Extract the [X, Y] coordinate from the center of the cell holding the provided text.  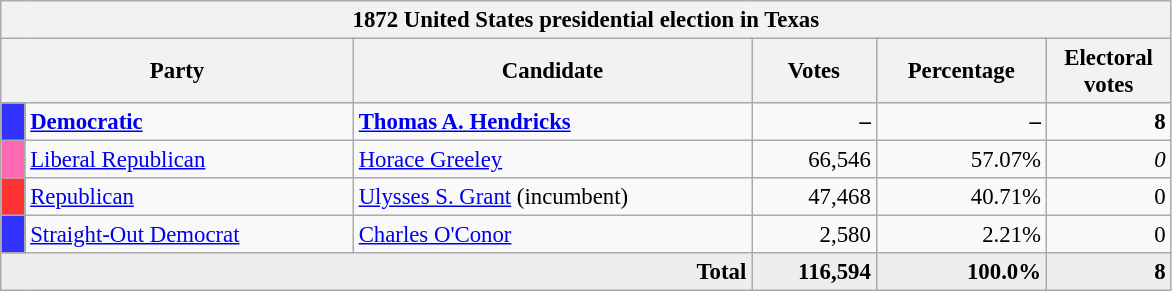
57.07% [961, 160]
47,468 [814, 197]
Percentage [961, 72]
Candidate [552, 72]
Ulysses S. Grant (incumbent) [552, 197]
Liberal Republican [189, 160]
8 [1108, 122]
Electoral votes [1108, 72]
1872 United States presidential election in Texas [586, 20]
Thomas A. Hendricks [552, 122]
Republican [189, 197]
Horace Greeley [552, 160]
2.21% [961, 235]
Straight-Out Democrat [189, 235]
Party [178, 72]
Democratic [189, 122]
Charles O'Conor [552, 235]
2,580 [814, 235]
40.71% [961, 197]
66,546 [814, 160]
Votes [814, 72]
